Return (x, y) of the center of cell containing provided text 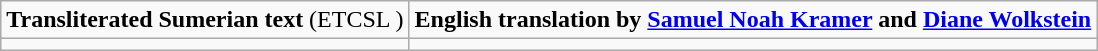
Transliterated Sumerian text (ETCSL ) (205, 20)
English translation by Samuel Noah Kramer and Diane Wolkstein (753, 20)
